Scan for the cell matching the given text and deliver its (x, y) coordinate at center. 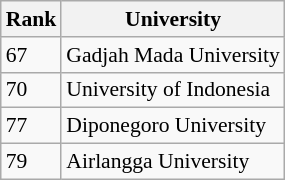
University of Indonesia (173, 90)
Diponegoro University (173, 126)
77 (32, 126)
Rank (32, 19)
67 (32, 55)
University (173, 19)
Airlangga University (173, 162)
70 (32, 90)
79 (32, 162)
Gadjah Mada University (173, 55)
